Search for the cell housing the specified text and yield its (X, Y) center coordinate. 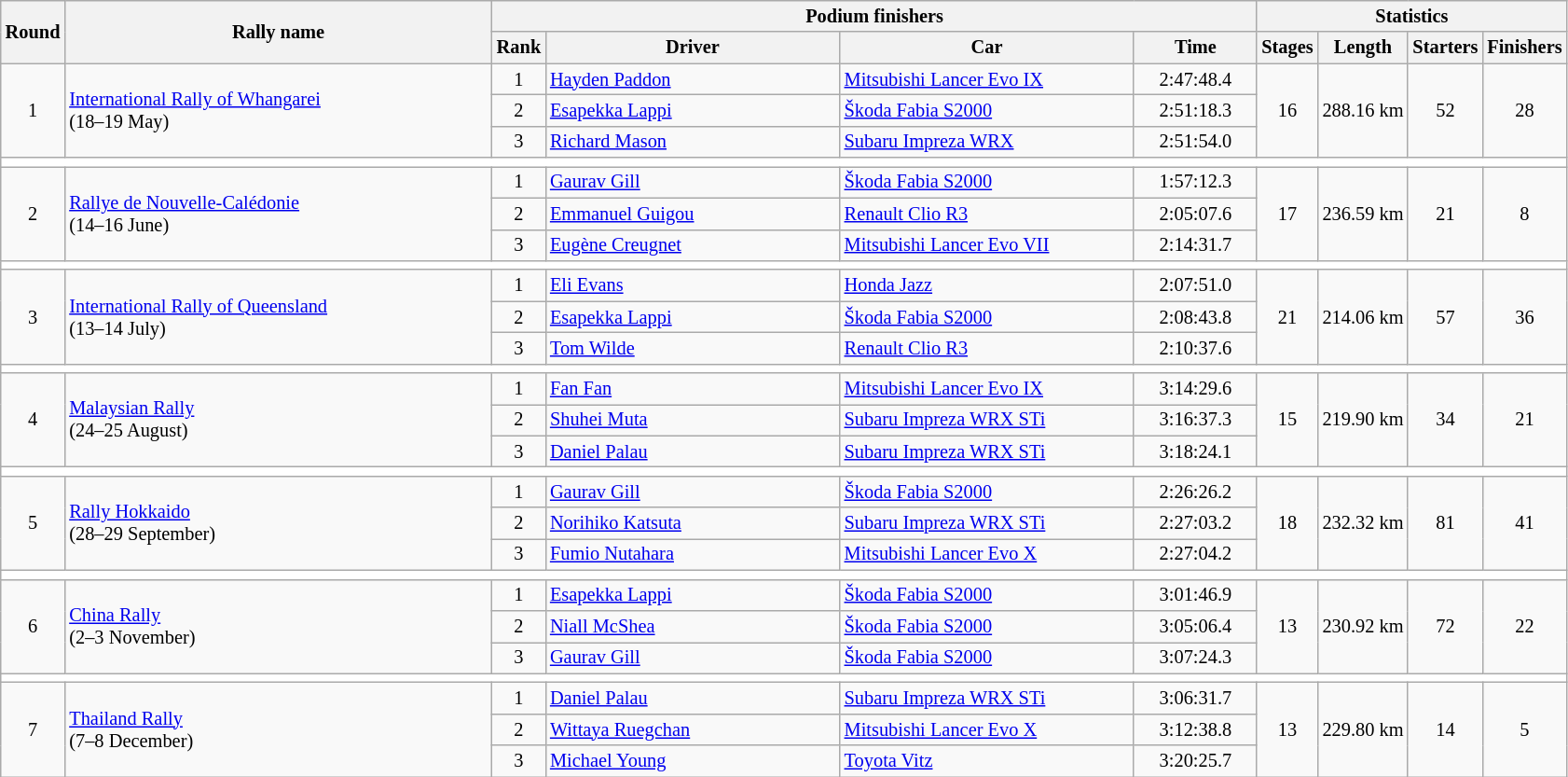
Round (34, 32)
232.32 km (1363, 522)
Norihiko Katsuta (693, 523)
1:57:12.3 (1195, 182)
3:07:24.3 (1195, 658)
18 (1286, 522)
2:51:54.0 (1195, 142)
41 (1524, 522)
Eli Evans (693, 285)
Tom Wilde (693, 348)
Length (1363, 48)
6 (34, 627)
Finishers (1524, 48)
Rank (518, 48)
Richard Mason (693, 142)
Hayden Paddon (693, 79)
Mitsubishi Lancer Evo VII (987, 245)
3:20:25.7 (1195, 761)
22 (1524, 627)
Car (987, 48)
2:51:18.3 (1195, 110)
28 (1524, 110)
Honda Jazz (987, 285)
Stages (1286, 48)
Michael Young (693, 761)
Starters (1445, 48)
219.90 km (1363, 420)
8 (1524, 213)
2:10:37.6 (1195, 348)
Niall McShea (693, 626)
2:07:51.0 (1195, 285)
Fumio Nutahara (693, 554)
Malaysian Rally(24–25 August) (278, 420)
3:05:06.4 (1195, 626)
288.16 km (1363, 110)
Statistics (1411, 16)
3:12:38.8 (1195, 729)
57 (1445, 317)
China Rally(2–3 November) (278, 627)
2:05:07.6 (1195, 214)
Driver (693, 48)
14 (1445, 729)
Subaru Impreza WRX (987, 142)
81 (1445, 522)
Rallye de Nouvelle-Calédonie(14–16 June) (278, 213)
3:14:29.6 (1195, 389)
Rally Hokkaido(28–29 September) (278, 522)
2:47:48.4 (1195, 79)
2:27:04.2 (1195, 554)
36 (1524, 317)
Rally name (278, 32)
229.80 km (1363, 729)
3:18:24.1 (1195, 451)
Eugène Creugnet (693, 245)
3:01:46.9 (1195, 595)
16 (1286, 110)
34 (1445, 420)
3:16:37.3 (1195, 420)
Shuhei Muta (693, 420)
3:06:31.7 (1195, 698)
Toyota Vitz (987, 761)
International Rally of Queensland(13–14 July) (278, 317)
7 (34, 729)
Wittaya Ruegchan (693, 729)
2:27:03.2 (1195, 523)
Podium finishers (874, 16)
Fan Fan (693, 389)
2:08:43.8 (1195, 317)
Emmanuel Guigou (693, 214)
2:26:26.2 (1195, 492)
52 (1445, 110)
2:14:31.7 (1195, 245)
4 (34, 420)
214.06 km (1363, 317)
15 (1286, 420)
17 (1286, 213)
Time (1195, 48)
230.92 km (1363, 627)
236.59 km (1363, 213)
Thailand Rally(7–8 December) (278, 729)
72 (1445, 627)
International Rally of Whangarei(18–19 May) (278, 110)
